Output the (X, Y) coordinate of the center of the cell containing the given text.  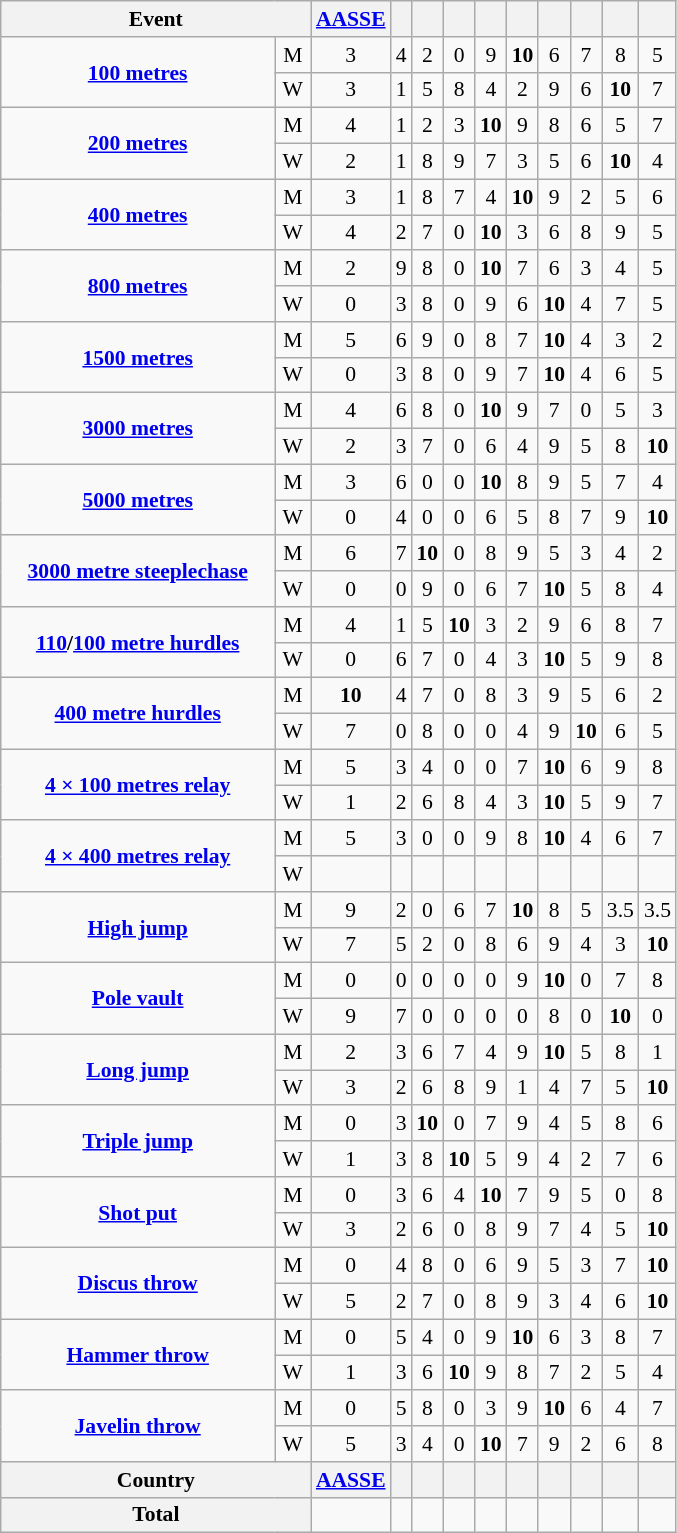
Hammer throw (138, 1354)
Long jump (138, 1070)
400 metre hurdles (138, 714)
Javelin throw (138, 1426)
110/100 metre hurdles (138, 642)
Triple jump (138, 1142)
Country (156, 1480)
3000 metres (138, 428)
Event (156, 19)
5000 metres (138, 500)
High jump (138, 928)
1500 metres (138, 358)
400 metres (138, 214)
Discus throw (138, 1284)
100 metres (138, 72)
200 metres (138, 144)
800 metres (138, 286)
Total (156, 1515)
4 × 400 metres relay (138, 856)
3000 metre steeplechase (138, 572)
4 × 100 metres relay (138, 784)
Shot put (138, 1212)
Pole vault (138, 998)
